Locate the cell with the specified text and output its (X, Y) center coordinate. 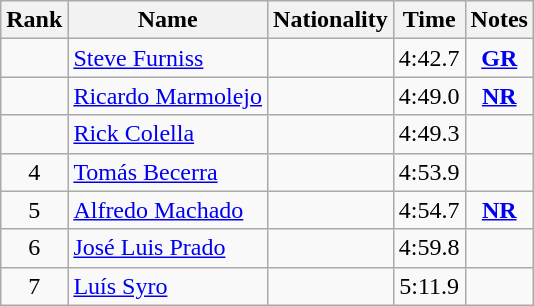
4:49.3 (429, 134)
José Luis Prado (168, 248)
5 (34, 210)
4 (34, 172)
Alfredo Machado (168, 210)
Rank (34, 20)
Time (429, 20)
Luís Syro (168, 286)
4:53.9 (429, 172)
7 (34, 286)
Name (168, 20)
4:59.8 (429, 248)
Steve Furniss (168, 58)
4:54.7 (429, 210)
Rick Colella (168, 134)
Tomás Becerra (168, 172)
5:11.9 (429, 286)
GR (499, 58)
Notes (499, 20)
Ricardo Marmolejo (168, 96)
4:49.0 (429, 96)
Nationality (331, 20)
6 (34, 248)
4:42.7 (429, 58)
